Return [X, Y] of the center of cell containing provided text 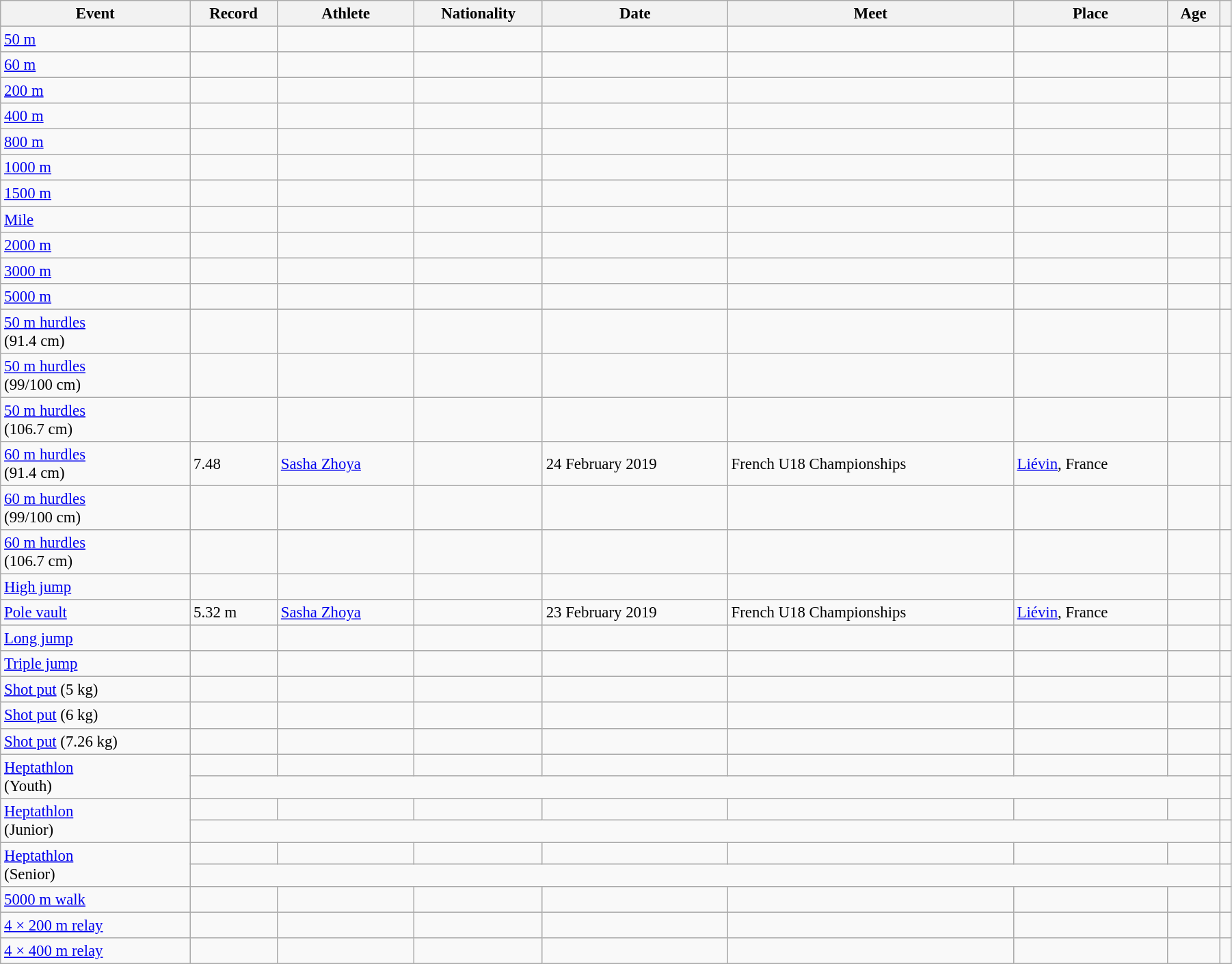
Triple jump [96, 664]
2000 m [96, 245]
7.48 [234, 464]
Heptathlon(Senior) [96, 864]
4 × 200 m relay [96, 925]
50 m hurdles(99/100 cm) [96, 376]
Shot put (7.26 kg) [96, 741]
800 m [96, 142]
50 m hurdles(106.7 cm) [96, 420]
Shot put (6 kg) [96, 716]
1000 m [96, 168]
Mile [96, 219]
60 m hurdles(91.4 cm) [96, 464]
200 m [96, 91]
Nationality [479, 14]
5000 m walk [96, 900]
High jump [96, 587]
1500 m [96, 193]
50 m hurdles(91.4 cm) [96, 331]
Heptathlon(Youth) [96, 777]
50 m [96, 40]
Place [1090, 14]
Date [634, 14]
Event [96, 14]
Shot put (5 kg) [96, 690]
Long jump [96, 639]
23 February 2019 [634, 613]
5000 m [96, 296]
400 m [96, 116]
Record [234, 14]
Meet [870, 14]
3000 m [96, 271]
Pole vault [96, 613]
5.32 m [234, 613]
24 February 2019 [634, 464]
4 × 400 m relay [96, 951]
Athlete [346, 14]
60 m hurdles(99/100 cm) [96, 507]
Age [1193, 14]
60 m hurdles(106.7 cm) [96, 552]
Heptathlon(Junior) [96, 820]
60 m [96, 65]
